Determine the [x, y] coordinate at the center of the cell enclosing the given text.  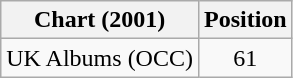
61 [245, 58]
UK Albums (OCC) [100, 58]
Position [245, 20]
Chart (2001) [100, 20]
